Locate the cell with the specified text and output its [X, Y] center coordinate. 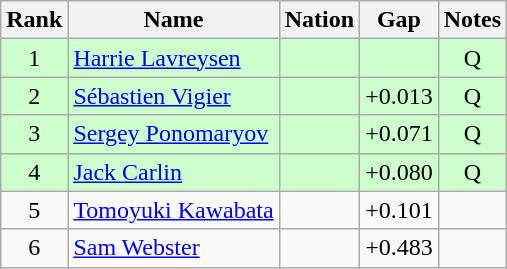
Notes [472, 20]
+0.483 [400, 248]
+0.080 [400, 172]
+0.013 [400, 96]
Jack Carlin [174, 172]
4 [34, 172]
Name [174, 20]
3 [34, 134]
6 [34, 248]
5 [34, 210]
Sam Webster [174, 248]
Harrie Lavreysen [174, 58]
2 [34, 96]
Sébastien Vigier [174, 96]
1 [34, 58]
Sergey Ponomaryov [174, 134]
Gap [400, 20]
Nation [319, 20]
+0.101 [400, 210]
Tomoyuki Kawabata [174, 210]
+0.071 [400, 134]
Rank [34, 20]
